Find where the given text appears and provide that cell's center as (x, y) coordinate. 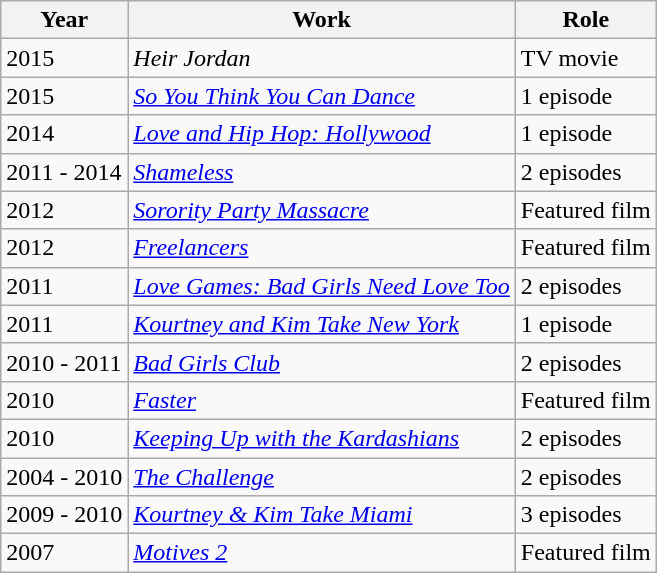
3 episodes (586, 515)
Year (64, 20)
2009 - 2010 (64, 515)
Role (586, 20)
The Challenge (322, 477)
Bad Girls Club (322, 362)
Love Games: Bad Girls Need Love Too (322, 286)
Kourtney and Kim Take New York (322, 324)
2011 - 2014 (64, 172)
So You Think You Can Dance (322, 96)
Heir Jordan (322, 58)
2007 (64, 553)
2010 - 2011 (64, 362)
Keeping Up with the Kardashians (322, 438)
2014 (64, 134)
Kourtney & Kim Take Miami (322, 515)
2004 - 2010 (64, 477)
Faster (322, 400)
Love and Hip Hop: Hollywood (322, 134)
Motives 2 (322, 553)
Sorority Party Massacre (322, 210)
TV movie (586, 58)
Freelancers (322, 248)
Shameless (322, 172)
Work (322, 20)
